Scan for the cell matching the given text and deliver its (X, Y) coordinate at center. 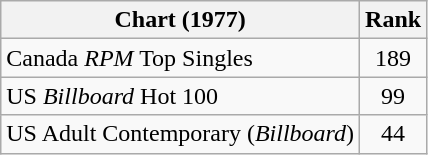
Canada RPM Top Singles (180, 58)
Rank (394, 20)
44 (394, 134)
Chart (1977) (180, 20)
189 (394, 58)
99 (394, 96)
US Adult Contemporary (Billboard) (180, 134)
US Billboard Hot 100 (180, 96)
